Scan for the cell matching the given text and deliver its [X, Y] coordinate at center. 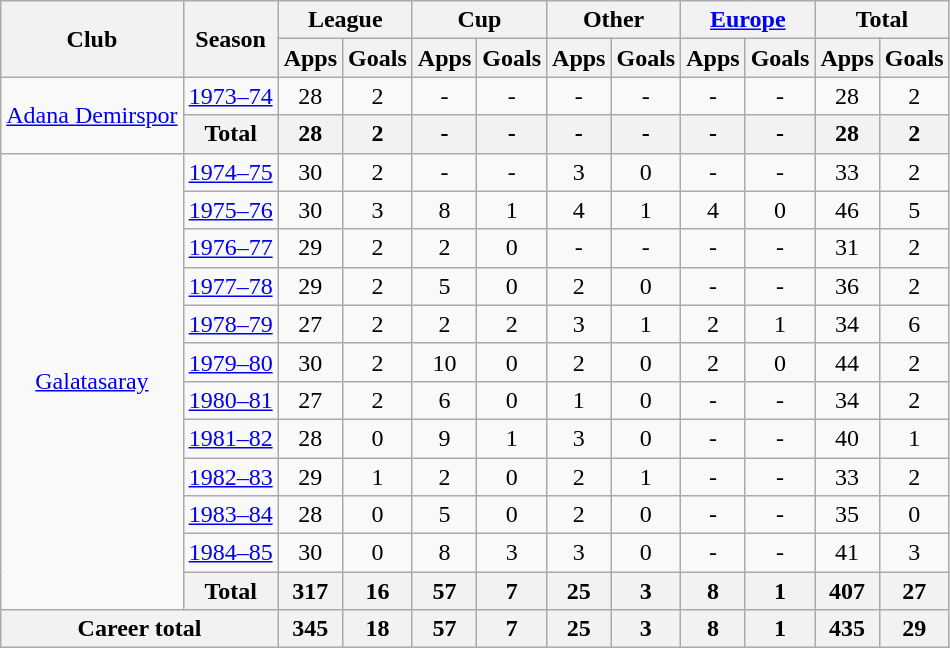
41 [847, 553]
1981–82 [230, 438]
Cup [479, 20]
10 [444, 362]
40 [847, 438]
League [345, 20]
Career total [140, 629]
1975–76 [230, 210]
18 [378, 629]
9 [444, 438]
407 [847, 591]
Season [230, 39]
Adana Demirspor [92, 115]
1974–75 [230, 172]
36 [847, 286]
16 [378, 591]
1976–77 [230, 248]
435 [847, 629]
1973–74 [230, 96]
345 [310, 629]
Galatasaray [92, 382]
31 [847, 248]
Club [92, 39]
35 [847, 515]
317 [310, 591]
1978–79 [230, 324]
1982–83 [230, 477]
1977–78 [230, 286]
1983–84 [230, 515]
46 [847, 210]
44 [847, 362]
1979–80 [230, 362]
1980–81 [230, 400]
Europe [748, 20]
1984–85 [230, 553]
Other [614, 20]
